Determine the [x, y] coordinate at the center of the cell enclosing the given text.  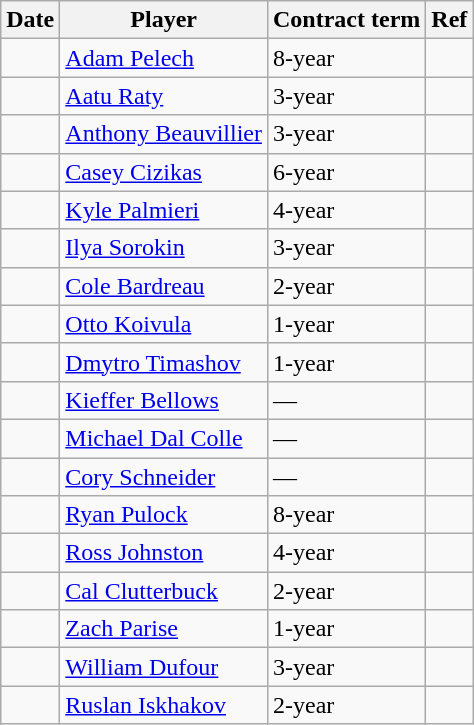
Ruslan Iskhakov [164, 705]
Cole Bardreau [164, 286]
Ref [450, 20]
Ross Johnston [164, 553]
Dmytro Timashov [164, 362]
Contract term [346, 20]
Zach Parise [164, 629]
Otto Koivula [164, 324]
Michael Dal Colle [164, 438]
Kieffer Bellows [164, 400]
Casey Cizikas [164, 172]
Adam Pelech [164, 58]
Aatu Raty [164, 96]
Date [30, 20]
Cal Clutterbuck [164, 591]
Kyle Palmieri [164, 210]
Anthony Beauvillier [164, 134]
Player [164, 20]
Cory Schneider [164, 477]
6-year [346, 172]
William Dufour [164, 667]
Ryan Pulock [164, 515]
Ilya Sorokin [164, 248]
